Output the [x, y] coordinate of the center of the cell containing the given text.  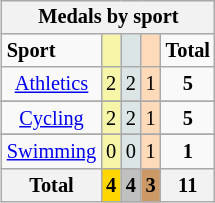
Medals by sport [108, 17]
Sport [52, 51]
3 [151, 185]
Athletics [52, 84]
Swimming [52, 152]
11 [188, 185]
Cycling [52, 118]
